Pinpoint the cell where the given text exists, returning its [X, Y] midpoint coordinate. 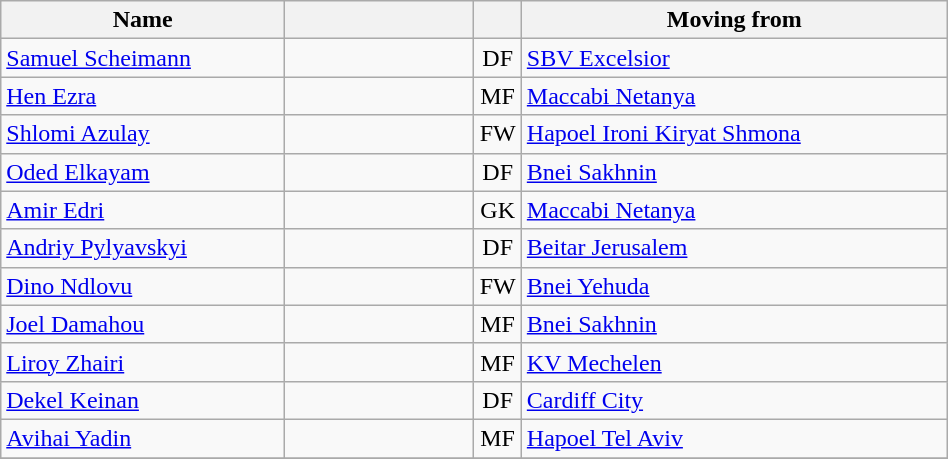
Moving from [734, 20]
Cardiff City [734, 400]
Dino Ndlovu [143, 286]
Andriy Pylyavskyi [143, 248]
Hapoel Ironi Kiryat Shmona [734, 134]
Joel Damahou [143, 324]
Bnei Yehuda [734, 286]
Hen Ezra [143, 96]
GK [498, 210]
Liroy Zhairi [143, 362]
Beitar Jerusalem [734, 248]
Samuel Scheimann [143, 58]
Shlomi Azulay [143, 134]
Name [143, 20]
Dekel Keinan [143, 400]
Amir Edri [143, 210]
Hapoel Tel Aviv [734, 438]
Oded Elkayam [143, 172]
SBV Excelsior [734, 58]
KV Mechelen [734, 362]
Avihai Yadin [143, 438]
